Identify which cell holds the provided text, then report its [X, Y] central coordinate. 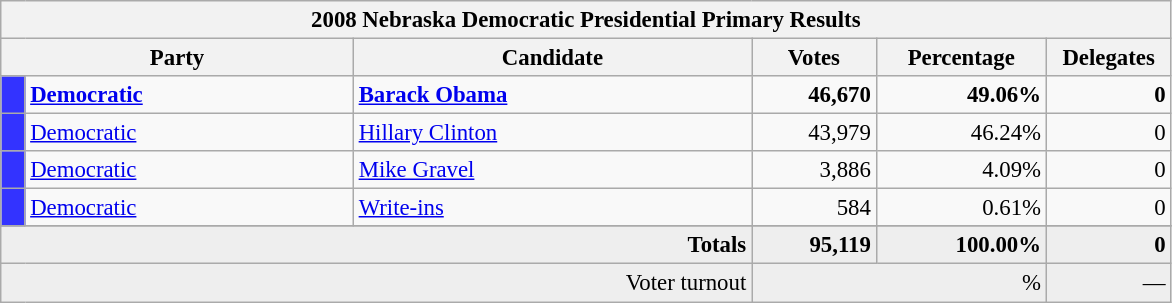
Candidate [552, 58]
Barack Obama [552, 95]
46.24% [961, 133]
Write-ins [552, 208]
46,670 [814, 95]
2008 Nebraska Democratic Presidential Primary Results [586, 20]
Voter turnout [376, 283]
3,886 [814, 170]
49.06% [961, 95]
Delegates [1108, 58]
Percentage [961, 58]
4.09% [961, 170]
Totals [376, 245]
Party [178, 58]
Votes [814, 58]
0.61% [961, 208]
Hillary Clinton [552, 133]
% [900, 283]
— [1108, 283]
584 [814, 208]
43,979 [814, 133]
Mike Gravel [552, 170]
100.00% [961, 245]
95,119 [814, 245]
